From the cell containing the given text, extract its center point as [x, y] coordinate. 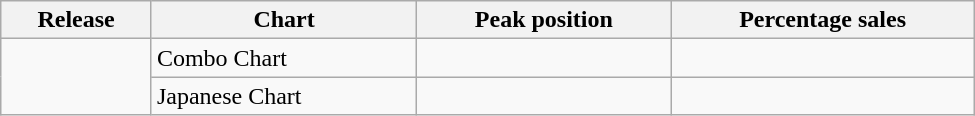
Combo Chart [284, 58]
Japanese Chart [284, 96]
Percentage sales [822, 20]
Peak position [544, 20]
Chart [284, 20]
Release [76, 20]
